For the text-containing cell, return its midpoint in [X, Y] coordinate format. 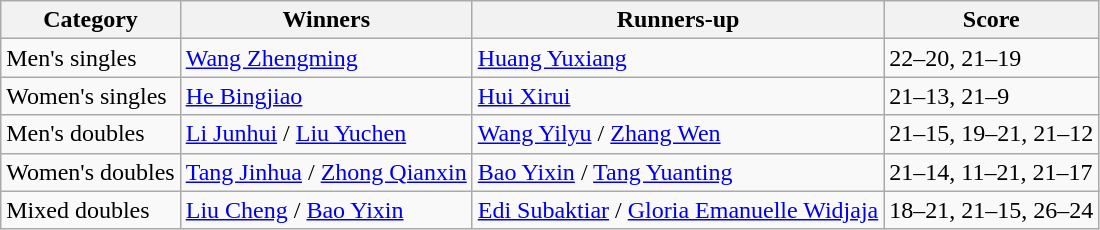
Score [992, 20]
Tang Jinhua / Zhong Qianxin [326, 172]
Li Junhui / Liu Yuchen [326, 134]
Runners-up [678, 20]
Men's doubles [90, 134]
Wang Zhengming [326, 58]
Category [90, 20]
Mixed doubles [90, 210]
21–14, 11–21, 21–17 [992, 172]
18–21, 21–15, 26–24 [992, 210]
21–13, 21–9 [992, 96]
Men's singles [90, 58]
Edi Subaktiar / Gloria Emanuelle Widjaja [678, 210]
Women's singles [90, 96]
Women's doubles [90, 172]
Wang Yilyu / Zhang Wen [678, 134]
Liu Cheng / Bao Yixin [326, 210]
Winners [326, 20]
21–15, 19–21, 21–12 [992, 134]
Bao Yixin / Tang Yuanting [678, 172]
22–20, 21–19 [992, 58]
Hui Xirui [678, 96]
He Bingjiao [326, 96]
Huang Yuxiang [678, 58]
